Determine the (x, y) coordinate at the center of the cell enclosing the given text.  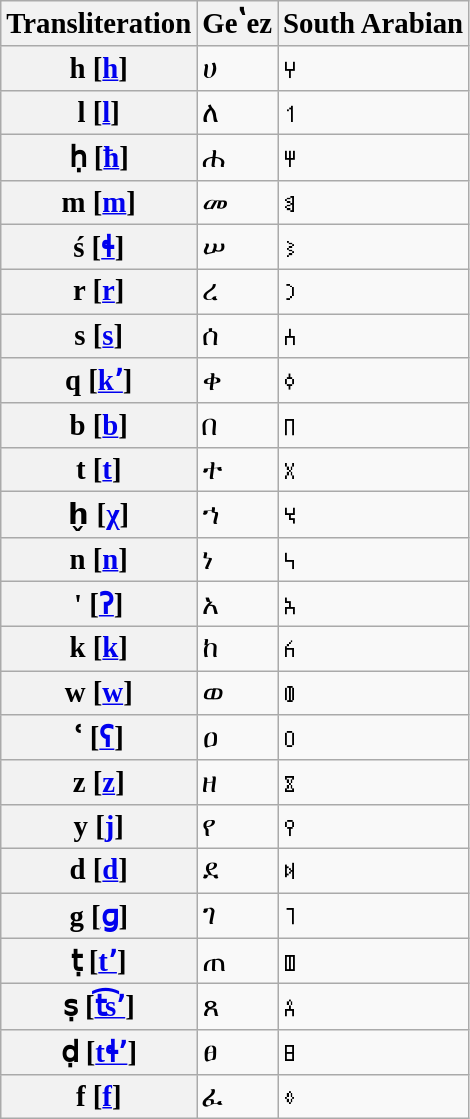
ወ (238, 693)
𐩪 (374, 336)
ደ (238, 870)
ገ (238, 915)
ከ (238, 649)
ፈ (238, 1097)
Transliteration (99, 24)
ሐ (238, 157)
ḥ [ħ] (99, 157)
ረ (238, 292)
ኀ (238, 514)
𐩷 (374, 961)
𐩱 (374, 604)
𐩰 (374, 1097)
𐩫 (374, 649)
ዘ (238, 782)
𐩣 (374, 202)
𐩦 (374, 247)
𐩴 (374, 915)
ለ (238, 112)
t [t] (99, 469)
ቀ (238, 381)
w [w] (99, 693)
𐩤 (374, 381)
ʿ [ʕ] (99, 738)
f [f] (99, 1097)
ጠ (238, 961)
𐩸 (374, 782)
ś [ɬ] (99, 247)
r [r] (99, 292)
𐩬 (374, 559)
ፀ (238, 1052)
𐩮 (374, 1007)
h̬ [χ] (99, 514)
ጸ (238, 1007)
𐩲 (374, 738)
ሰ (238, 336)
𐩩 (374, 469)
መ (238, 202)
ነ (238, 559)
ṣ [t͡sʼ] (99, 1007)
𐩨 (374, 425)
' [ʔ] (99, 604)
s [s] (99, 336)
𐩧 (374, 292)
q [kʼ] (99, 381)
አ (238, 604)
የ (238, 826)
n [n] (99, 559)
𐩭 (374, 514)
𐩵 (374, 870)
g [ɡ] (99, 915)
Geʽez (238, 24)
South Arabian (374, 24)
ḍ [tɬʼ] (99, 1052)
ṭ [tʼ] (99, 961)
d [d] (99, 870)
𐩳 (374, 1052)
𐩢 (374, 157)
k [k] (99, 649)
h [h] (99, 68)
ተ (238, 469)
l [l] (99, 112)
m [m] (99, 202)
ሠ (238, 247)
y [j] (99, 826)
𐩡 (374, 112)
z [z] (99, 782)
ሀ (238, 68)
በ (238, 425)
b [b] (99, 425)
𐩠 (374, 68)
𐩥 (374, 693)
ዐ (238, 738)
𐩺 (374, 826)
